Determine the (X, Y) coordinate at the center of the cell enclosing the given text.  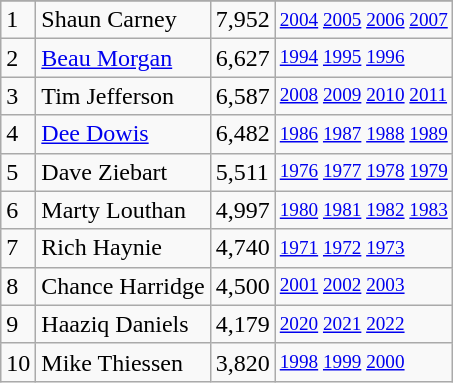
6 (18, 210)
1998 1999 2000 (364, 362)
Mike Thiessen (123, 362)
1971 1972 1973 (364, 248)
9 (18, 324)
Dee Dowis (123, 134)
4,179 (242, 324)
7 (18, 248)
1980 1981 1982 1983 (364, 210)
Tim Jefferson (123, 96)
1986 1987 1988 1989 (364, 134)
2 (18, 58)
6,587 (242, 96)
Haaziq Daniels (123, 324)
5 (18, 172)
Beau Morgan (123, 58)
Shaun Carney (123, 20)
7,952 (242, 20)
3,820 (242, 362)
2020 2021 2022 (364, 324)
4,500 (242, 286)
2001 2002 2003 (364, 286)
1976 1977 1978 1979 (364, 172)
4 (18, 134)
6,482 (242, 134)
10 (18, 362)
Chance Harridge (123, 286)
4,740 (242, 248)
8 (18, 286)
2008 2009 2010 2011 (364, 96)
3 (18, 96)
Rich Haynie (123, 248)
1994 1995 1996 (364, 58)
4,997 (242, 210)
5,511 (242, 172)
Marty Louthan (123, 210)
1 (18, 20)
2004 2005 2006 2007 (364, 20)
Dave Ziebart (123, 172)
6,627 (242, 58)
